Search for the cell housing the specified text and yield its (x, y) center coordinate. 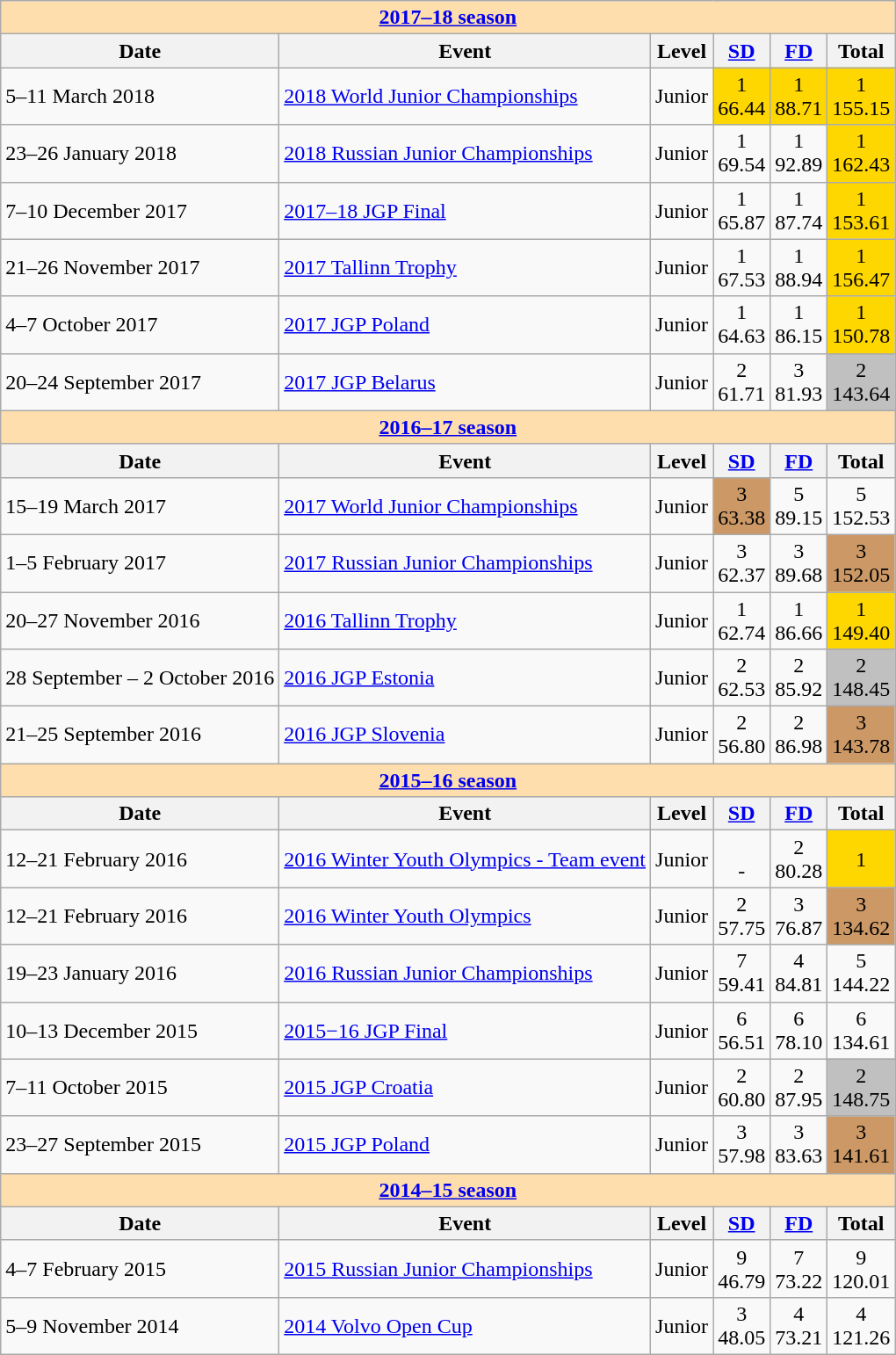
1 88.94 (799, 267)
2015 JGP Poland (466, 1144)
2017 JGP Poland (466, 325)
2 85.92 (799, 678)
1 162.43 (861, 153)
2016 JGP Estonia (466, 678)
1 (861, 859)
3 143.78 (861, 735)
1 86.15 (799, 325)
1 64.63 (741, 325)
4 84.81 (799, 974)
2018 Russian Junior Championships (466, 153)
2014 Volvo Open Cup (466, 1325)
7 73.22 (799, 1269)
2 86.98 (799, 735)
2015–16 season (448, 780)
21–26 November 2017 (141, 267)
2017 Tallinn Trophy (466, 267)
4 73.21 (799, 1325)
15–19 March 2017 (141, 506)
2017 World Junior Championships (466, 506)
20–27 November 2016 (141, 620)
- (741, 859)
4–7 February 2015 (141, 1269)
3 57.98 (741, 1144)
2016–17 season (448, 427)
2017–18 season (448, 18)
4–7 October 2017 (141, 325)
3 81.93 (799, 381)
1 149.40 (861, 620)
5 144.22 (861, 974)
3 63.38 (741, 506)
7–11 October 2015 (141, 1088)
2017 JGP Belarus (466, 381)
2 148.75 (861, 1088)
7–10 December 2017 (141, 211)
3 62.37 (741, 562)
1 69.54 (741, 153)
2 148.45 (861, 678)
1 66.44 (741, 97)
5–9 November 2014 (141, 1325)
3 134.62 (861, 916)
2017 Russian Junior Championships (466, 562)
1 86.66 (799, 620)
2017–18 JGP Final (466, 211)
2 143.64 (861, 381)
2 80.28 (799, 859)
3 141.61 (861, 1144)
1 62.74 (741, 620)
10–13 December 2015 (141, 1030)
6 56.51 (741, 1030)
1 155.15 (861, 97)
2018 World Junior Championships (466, 97)
5 89.15 (799, 506)
3 152.05 (861, 562)
2 57.75 (741, 916)
1 92.89 (799, 153)
7 59.41 (741, 974)
5 152.53 (861, 506)
28 September – 2 October 2016 (141, 678)
2015 Russian Junior Championships (466, 1269)
3 76.87 (799, 916)
1 156.47 (861, 267)
1 67.53 (741, 267)
1 88.71 (799, 97)
23–27 September 2015 (141, 1144)
1 87.74 (799, 211)
2014–15 season (448, 1190)
2 60.80 (741, 1088)
3 48.05 (741, 1325)
19–23 January 2016 (141, 974)
23–26 January 2018 (141, 153)
5–11 March 2018 (141, 97)
20–24 September 2017 (141, 381)
1 150.78 (861, 325)
9 46.79 (741, 1269)
9 120.01 (861, 1269)
3 83.63 (799, 1144)
2016 JGP Slovenia (466, 735)
21–25 September 2016 (141, 735)
2 61.71 (741, 381)
1 153.61 (861, 211)
1 65.87 (741, 211)
2016 Winter Youth Olympics (466, 916)
2 87.95 (799, 1088)
2015 JGP Croatia (466, 1088)
2016 Russian Junior Championships (466, 974)
2 62.53 (741, 678)
2016 Tallinn Trophy (466, 620)
6 134.61 (861, 1030)
6 78.10 (799, 1030)
1–5 February 2017 (141, 562)
2 56.80 (741, 735)
4 121.26 (861, 1325)
2015−16 JGP Final (466, 1030)
3 89.68 (799, 562)
2016 Winter Youth Olympics - Team event (466, 859)
